Pinpoint the cell where the given text exists, returning its (X, Y) midpoint coordinate. 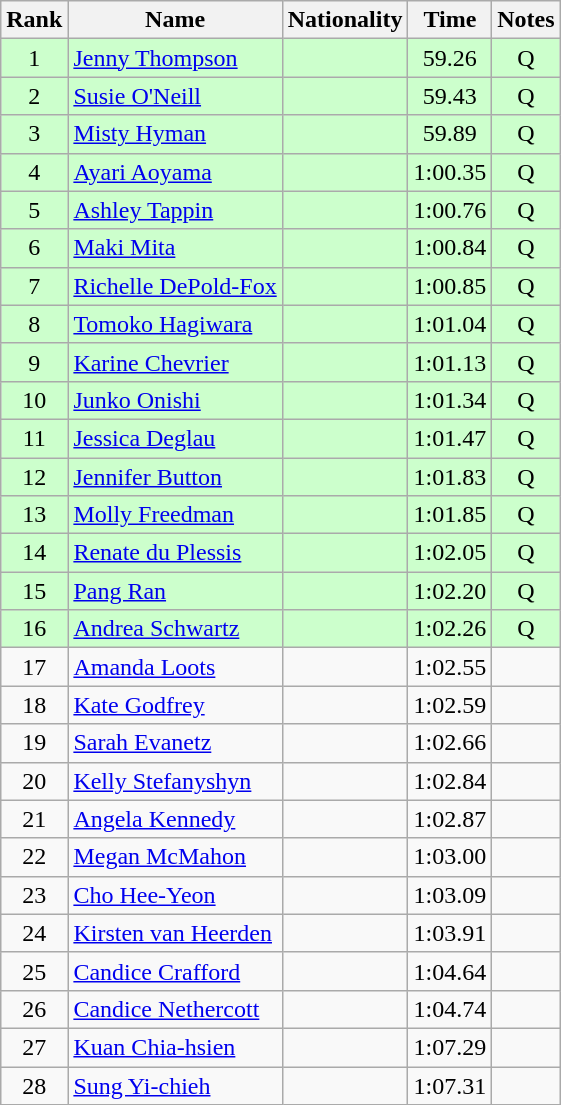
1:01.85 (450, 515)
Jennifer Button (175, 477)
23 (34, 895)
25 (34, 971)
26 (34, 1009)
7 (34, 286)
Misty Hyman (175, 134)
1:00.84 (450, 248)
1:00.35 (450, 172)
18 (34, 705)
1:00.76 (450, 210)
Maki Mita (175, 248)
59.43 (450, 96)
1:01.04 (450, 324)
1:02.87 (450, 819)
Ayari Aoyama (175, 172)
Richelle DePold-Fox (175, 286)
1:02.05 (450, 553)
Susie O'Neill (175, 96)
6 (34, 248)
Candice Nethercott (175, 1009)
24 (34, 933)
Megan McMahon (175, 857)
Nationality (345, 20)
5 (34, 210)
1:03.09 (450, 895)
13 (34, 515)
1:01.34 (450, 400)
1:01.83 (450, 477)
12 (34, 477)
1:04.74 (450, 1009)
15 (34, 591)
1:02.20 (450, 591)
17 (34, 667)
19 (34, 743)
1:07.29 (450, 1047)
59.89 (450, 134)
1:01.47 (450, 438)
Renate du Plessis (175, 553)
1:04.64 (450, 971)
Angela Kennedy (175, 819)
Rank (34, 20)
20 (34, 781)
Molly Freedman (175, 515)
28 (34, 1085)
Karine Chevrier (175, 362)
Sung Yi-chieh (175, 1085)
Kuan Chia-hsien (175, 1047)
21 (34, 819)
59.26 (450, 58)
Candice Crafford (175, 971)
3 (34, 134)
4 (34, 172)
Kelly Stefanyshyn (175, 781)
Notes (526, 20)
Andrea Schwartz (175, 629)
1:07.31 (450, 1085)
1:03.00 (450, 857)
10 (34, 400)
1:02.26 (450, 629)
11 (34, 438)
1:01.13 (450, 362)
2 (34, 96)
1:02.55 (450, 667)
14 (34, 553)
Pang Ran (175, 591)
1:03.91 (450, 933)
Jessica Deglau (175, 438)
1:02.66 (450, 743)
Tomoko Hagiwara (175, 324)
Ashley Tappin (175, 210)
Junko Onishi (175, 400)
27 (34, 1047)
Cho Hee-Yeon (175, 895)
Kate Godfrey (175, 705)
22 (34, 857)
Jenny Thompson (175, 58)
Name (175, 20)
8 (34, 324)
16 (34, 629)
Amanda Loots (175, 667)
1:02.59 (450, 705)
Time (450, 20)
1:00.85 (450, 286)
Sarah Evanetz (175, 743)
Kirsten van Heerden (175, 933)
9 (34, 362)
1 (34, 58)
1:02.84 (450, 781)
